Return the (X, Y) coordinate for the center point of the cell that contains the specified text.  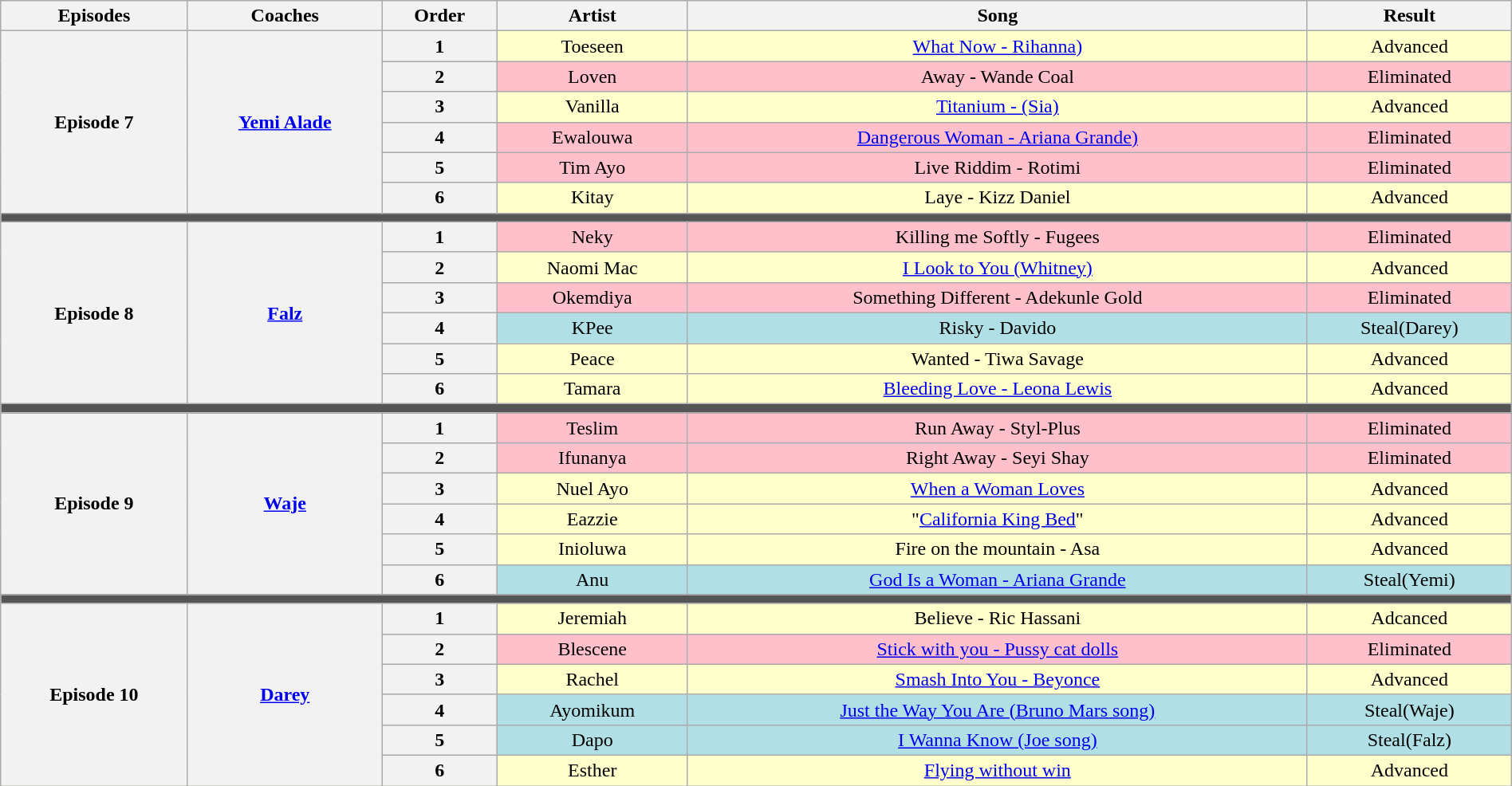
Episode 10 (94, 694)
KPee (592, 328)
Kitay (592, 198)
What Now - Rihanna) (997, 46)
Yemi Alade (285, 122)
Live Riddim - Rotimi (997, 167)
Vanilla (592, 107)
Ayomikum (592, 709)
Steal(Waje) (1409, 709)
Laye - Kizz Daniel (997, 198)
Coaches (285, 16)
Smash Into You - Beyonce (997, 679)
Result (1409, 16)
Flying without win (997, 770)
Tim Ayo (592, 167)
Away - Wande Coal (997, 77)
Loven (592, 77)
Dapo (592, 740)
Darey (285, 694)
Inioluwa (592, 549)
Order (439, 16)
Killing me Softly - Fugees (997, 237)
Right Away - Seyi Shay (997, 458)
Steal(Darey) (1409, 328)
Episode 8 (94, 312)
Neky (592, 237)
Ifunanya (592, 458)
Stick with you - Pussy cat dolls (997, 649)
Teslim (592, 428)
God Is a Woman - Ariana Grande (997, 580)
Falz (285, 312)
Okemdiya (592, 297)
Something Different - Adekunle Gold (997, 297)
Steal(Yemi) (1409, 580)
Blescene (592, 649)
I Wanna Know (Joe song) (997, 740)
Wanted - Tiwa Savage (997, 358)
Believe - Ric Hassani (997, 619)
Bleeding Love - Leona Lewis (997, 389)
Eazzie (592, 519)
Dangerous Woman - Ariana Grande) (997, 137)
Steal(Falz) (1409, 740)
"California King Bed" (997, 519)
Song (997, 16)
Toeseen (592, 46)
Peace (592, 358)
Fire on the mountain - Asa (997, 549)
When a Woman Loves (997, 489)
Adcanced (1409, 619)
Just the Way You Are (Bruno Mars song) (997, 709)
Run Away - Styl-Plus (997, 428)
Jeremiah (592, 619)
Titanium - (Sia) (997, 107)
Rachel (592, 679)
I Look to You (Whitney) (997, 267)
Esther (592, 770)
Episode 7 (94, 122)
Episodes (94, 16)
Ewalouwa (592, 137)
Waje (285, 504)
Naomi Mac (592, 267)
Episode 9 (94, 504)
Risky - Davido (997, 328)
Tamara (592, 389)
Anu (592, 580)
Nuel Ayo (592, 489)
Artist (592, 16)
